Provide the [X, Y] coordinate of the cell's center where the given text is located.  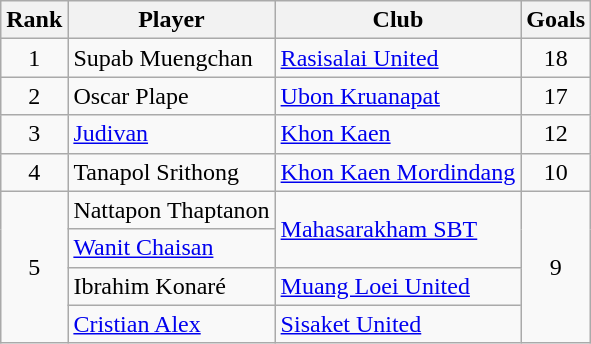
12 [556, 134]
Khon Kaen Mordindang [398, 172]
18 [556, 58]
Mahasarakham SBT [398, 229]
Nattapon Thaptanon [172, 210]
4 [34, 172]
Rasisalai United [398, 58]
Sisaket United [398, 324]
Ubon Kruanapat [398, 96]
5 [34, 267]
Club [398, 20]
Supab Muengchan [172, 58]
3 [34, 134]
Goals [556, 20]
Ibrahim Konaré [172, 286]
1 [34, 58]
Muang Loei United [398, 286]
10 [556, 172]
Judivan [172, 134]
Cristian Alex [172, 324]
Wanit Chaisan [172, 248]
Player [172, 20]
Rank [34, 20]
2 [34, 96]
Khon Kaen [398, 134]
Oscar Plape [172, 96]
9 [556, 267]
Tanapol Srithong [172, 172]
17 [556, 96]
